Locate the cell with the specified text and output its (X, Y) center coordinate. 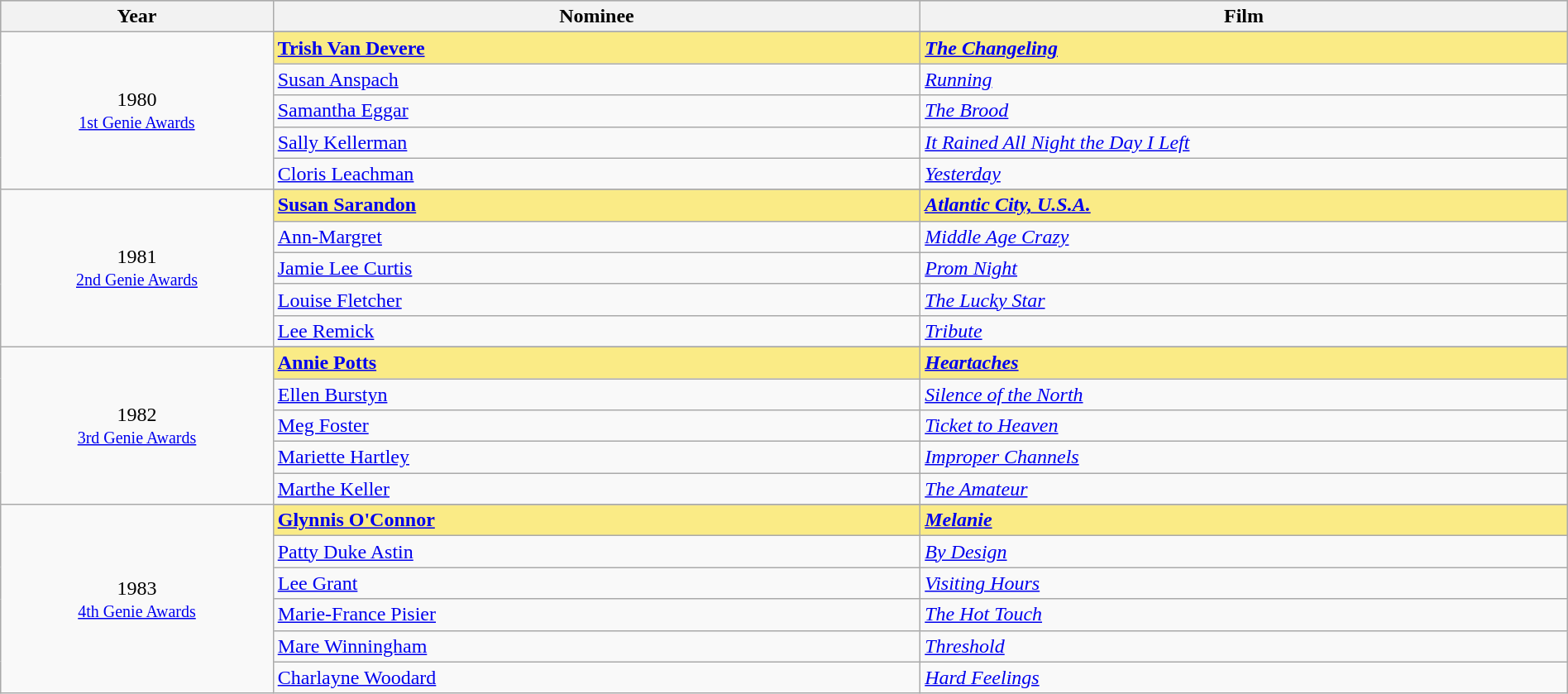
Film (1244, 17)
Tribute (1244, 331)
Mare Winningham (597, 646)
The Changeling (1244, 48)
The Brood (1244, 111)
Atlantic City, U.S.A. (1244, 205)
Trish Van Devere (597, 48)
Heartaches (1244, 362)
Prom Night (1244, 268)
Patty Duke Astin (597, 552)
1983 4th Genie Awards (137, 599)
Sally Kellerman (597, 142)
Susan Anspach (597, 79)
1982 3rd Genie Awards (137, 425)
Ann-Margret (597, 237)
Year (137, 17)
Threshold (1244, 646)
Yesterday (1244, 174)
1980 1st Genie Awards (137, 111)
Melanie (1244, 520)
It Rained All Night the Day I Left (1244, 142)
Hard Feelings (1244, 677)
The Lucky Star (1244, 299)
By Design (1244, 552)
Ellen Burstyn (597, 395)
Louise Fletcher (597, 299)
Lee Remick (597, 331)
Silence of the North (1244, 395)
Jamie Lee Curtis (597, 268)
Lee Grant (597, 583)
The Hot Touch (1244, 615)
Running (1244, 79)
Middle Age Crazy (1244, 237)
Annie Potts (597, 362)
Samantha Eggar (597, 111)
Mariette Hartley (597, 457)
Marie-France Pisier (597, 615)
Cloris Leachman (597, 174)
Marthe Keller (597, 489)
Charlayne Woodard (597, 677)
Glynnis O'Connor (597, 520)
Nominee (597, 17)
Meg Foster (597, 426)
1981 2nd Genie Awards (137, 268)
Visiting Hours (1244, 583)
Improper Channels (1244, 457)
Ticket to Heaven (1244, 426)
The Amateur (1244, 489)
Susan Sarandon (597, 205)
